Output the (x, y) coordinate of the center of the cell containing the given text.  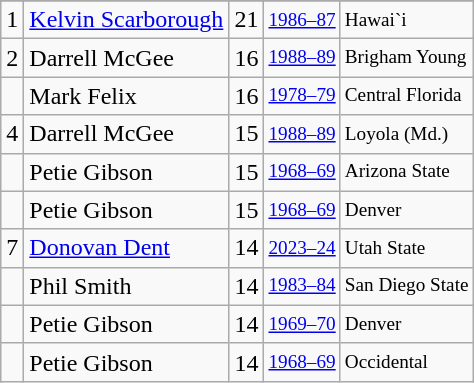
21 (246, 20)
1978–79 (302, 96)
Phil Smith (126, 286)
2 (12, 58)
1 (12, 20)
Arizona State (406, 172)
Kelvin Scarborough (126, 20)
Loyola (Md.) (406, 134)
Brigham Young (406, 58)
Mark Felix (126, 96)
1983–84 (302, 286)
Utah State (406, 248)
Occidental (406, 362)
San Diego State (406, 286)
Donovan Dent (126, 248)
1986–87 (302, 20)
1969–70 (302, 324)
4 (12, 134)
Hawai`i (406, 20)
Central Florida (406, 96)
2023–24 (302, 248)
7 (12, 248)
